Extract the (X, Y) coordinate from the center of the cell holding the provided text.  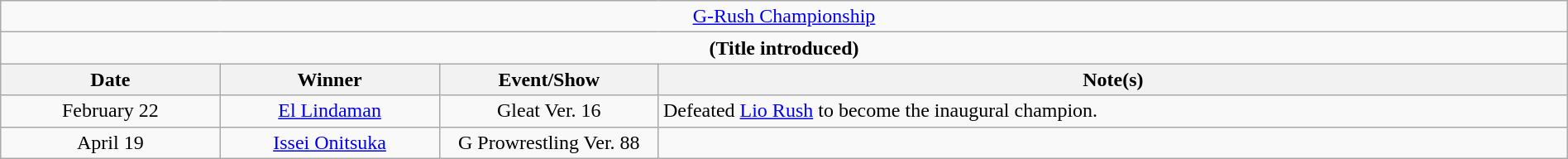
G Prowrestling Ver. 88 (549, 142)
(Title introduced) (784, 48)
Note(s) (1113, 79)
Issei Onitsuka (329, 142)
Defeated Lio Rush to become the inaugural champion. (1113, 111)
April 19 (111, 142)
Date (111, 79)
Gleat Ver. 16 (549, 111)
February 22 (111, 111)
Event/Show (549, 79)
El Lindaman (329, 111)
G-Rush Championship (784, 17)
Winner (329, 79)
